Return the [x, y] coordinate for the center point of the cell that contains the specified text.  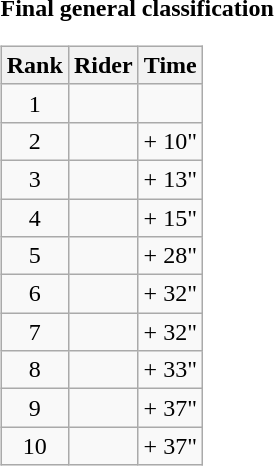
8 [34, 370]
+ 10" [170, 141]
+ 28" [170, 256]
1 [34, 103]
10 [34, 446]
+ 33" [170, 370]
Rank [34, 65]
Rider [103, 65]
4 [34, 217]
2 [34, 141]
Time [170, 65]
9 [34, 408]
+ 13" [170, 179]
6 [34, 294]
+ 15" [170, 217]
7 [34, 332]
3 [34, 179]
5 [34, 256]
